Determine the [x, y] coordinate at the center of the cell enclosing the given text.  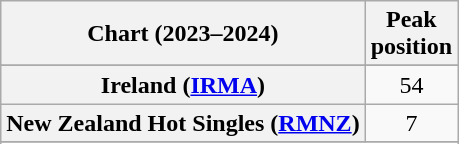
Chart (2023–2024) [183, 34]
New Zealand Hot Singles (RMNZ) [183, 123]
Peakposition [411, 34]
Ireland (IRMA) [183, 85]
54 [411, 85]
7 [411, 123]
